Detect which cell encompasses the target text, then output its (X, Y) center coordinate. 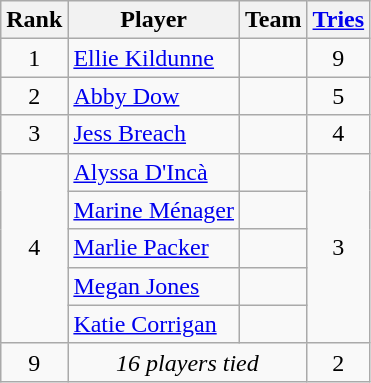
Jess Breach (154, 134)
Ellie Kildunne (154, 58)
Katie Corrigan (154, 324)
5 (338, 96)
Player (154, 20)
Tries (338, 20)
1 (34, 58)
Marine Ménager (154, 210)
Team (274, 20)
Abby Dow (154, 96)
Rank (34, 20)
Megan Jones (154, 286)
Marlie Packer (154, 248)
16 players tied (188, 362)
Alyssa D'Incà (154, 172)
